Return (X, Y) of the center of cell containing provided text 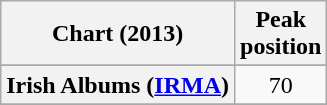
Irish Albums (IRMA) (118, 85)
Chart (2013) (118, 34)
70 (281, 85)
Peak position (281, 34)
